Provide the (X, Y) coordinate of the cell's center where the given text is located.  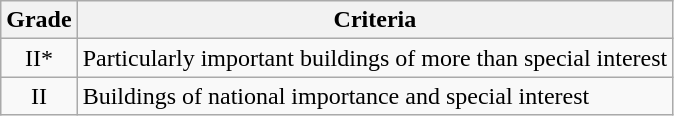
Particularly important buildings of more than special interest (375, 58)
Buildings of national importance and special interest (375, 96)
II (39, 96)
Criteria (375, 20)
II* (39, 58)
Grade (39, 20)
